Output the [x, y] coordinate of the center of the cell containing the given text.  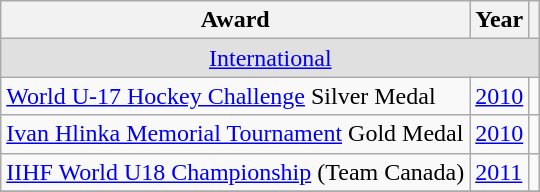
Ivan Hlinka Memorial Tournament Gold Medal [236, 134]
Year [500, 20]
Award [236, 20]
World U-17 Hockey Challenge Silver Medal [236, 96]
2011 [500, 172]
IIHF World U18 Championship (Team Canada) [236, 172]
International [270, 58]
